Return the [X, Y] coordinate for the center point of the cell that contains the specified text.  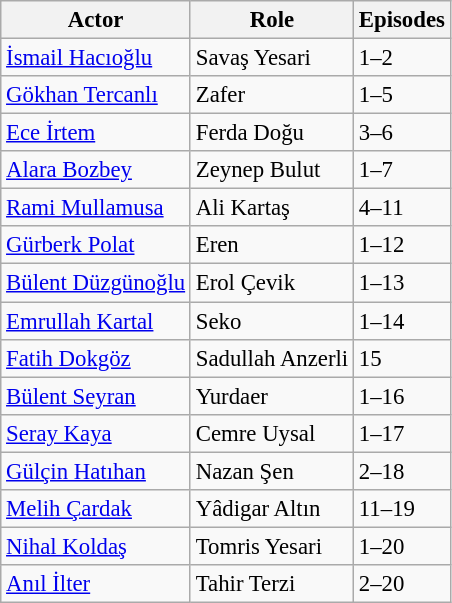
1–5 [402, 95]
1–2 [402, 58]
Yurdaer [272, 396]
1–16 [402, 396]
Gülçin Hatıhan [96, 471]
Eren [272, 245]
Bülent Düzgünoğlu [96, 283]
Ece İrtem [96, 133]
1–7 [402, 170]
Seray Kaya [96, 433]
1–13 [402, 283]
Nihal Koldaş [96, 546]
Yâdigar Altın [272, 509]
Erol Çevik [272, 283]
1–12 [402, 245]
11–19 [402, 509]
Bülent Seyran [96, 396]
Nazan Şen [272, 471]
1–20 [402, 546]
Emrullah Kartal [96, 321]
Anıl İlter [96, 584]
Tomris Yesari [272, 546]
2–20 [402, 584]
Episodes [402, 20]
Ferda Doğu [272, 133]
Savaş Yesari [272, 58]
Actor [96, 20]
Gökhan Tercanlı [96, 95]
Role [272, 20]
3–6 [402, 133]
Zeynep Bulut [272, 170]
Tahir Terzi [272, 584]
1–14 [402, 321]
Zafer [272, 95]
Melih Çardak [96, 509]
1–17 [402, 433]
Cemre Uysal [272, 433]
4–11 [402, 208]
Sadullah Anzerli [272, 358]
Ali Kartaş [272, 208]
Seko [272, 321]
Rami Mullamusa [96, 208]
15 [402, 358]
2–18 [402, 471]
İsmail Hacıoğlu [96, 58]
Alara Bozbey [96, 170]
Fatih Dokgöz [96, 358]
Gürberk Polat [96, 245]
